Pinpoint the cell where the given text exists, returning its [X, Y] midpoint coordinate. 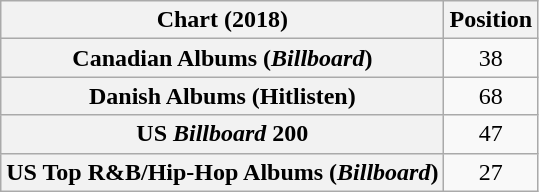
Canadian Albums (Billboard) [222, 58]
Danish Albums (Hitlisten) [222, 96]
Chart (2018) [222, 20]
Position [491, 20]
US Top R&B/Hip-Hop Albums (Billboard) [222, 172]
US Billboard 200 [222, 134]
68 [491, 96]
38 [491, 58]
27 [491, 172]
47 [491, 134]
